Pinpoint the cell where the given text exists, returning its (x, y) midpoint coordinate. 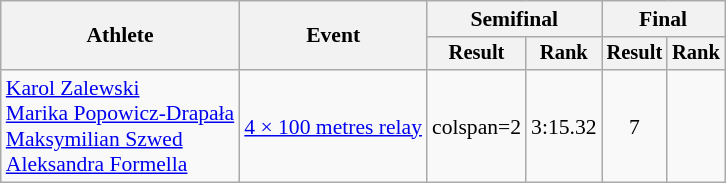
Semifinal (514, 19)
7 (635, 126)
4 × 100 metres relay (333, 126)
Karol ZalewskiMarika Popowicz-DrapałaMaksymilian SzwedAleksandra Formella (120, 126)
Event (333, 36)
Athlete (120, 36)
Final (664, 19)
colspan=2 (476, 126)
3:15.32 (564, 126)
